Pinpoint the cell where the given text exists, returning its (X, Y) midpoint coordinate. 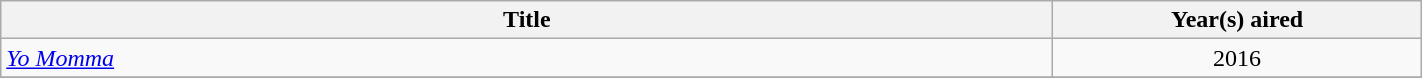
Year(s) aired (1237, 20)
2016 (1237, 58)
Yo Momma (527, 58)
Title (527, 20)
